Detect which cell encompasses the target text, then output its (X, Y) center coordinate. 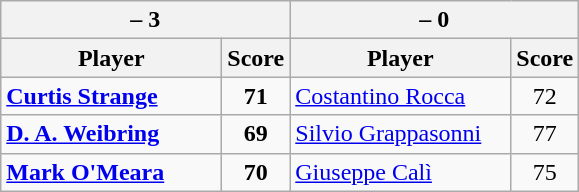
– 0 (434, 20)
Mark O'Meara (112, 172)
70 (256, 172)
71 (256, 96)
77 (545, 134)
75 (545, 172)
Silvio Grappasonni (400, 134)
D. A. Weibring (112, 134)
72 (545, 96)
Costantino Rocca (400, 96)
– 3 (146, 20)
Giuseppe Calì (400, 172)
Curtis Strange (112, 96)
69 (256, 134)
